From the cell containing the given text, extract its center point as [X, Y] coordinate. 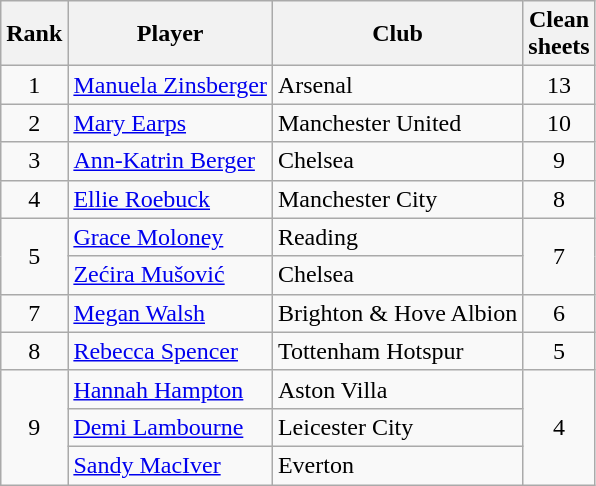
Manchester United [397, 123]
Leicester City [397, 427]
Hannah Hampton [170, 389]
Tottenham Hotspur [397, 351]
Arsenal [397, 85]
Demi Lambourne [170, 427]
Cleansheets [559, 34]
Player [170, 34]
Reading [397, 237]
Ann-Katrin Berger [170, 161]
Club [397, 34]
Manuela Zinsberger [170, 85]
10 [559, 123]
Rebecca Spencer [170, 351]
1 [34, 85]
Megan Walsh [170, 313]
Mary Earps [170, 123]
Sandy MacIver [170, 465]
Rank [34, 34]
6 [559, 313]
Manchester City [397, 199]
Aston Villa [397, 389]
13 [559, 85]
2 [34, 123]
Brighton & Hove Albion [397, 313]
Grace Moloney [170, 237]
Everton [397, 465]
Ellie Roebuck [170, 199]
Zećira Mušović [170, 275]
3 [34, 161]
